Capture the cell that displays the provided text and extract its (x, y) central coordinate. 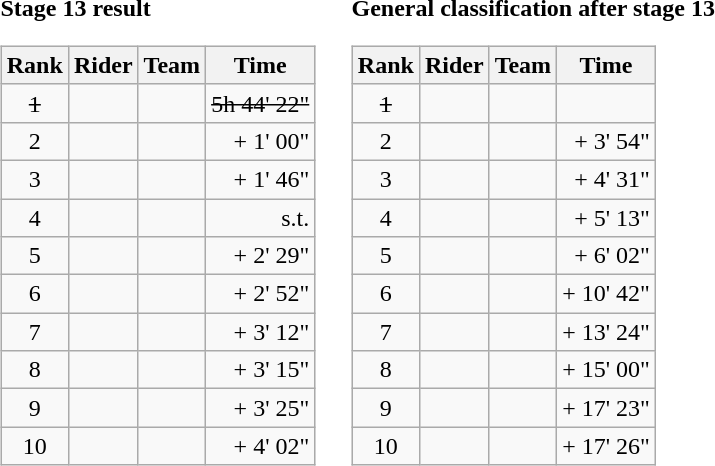
+ 3' 12" (260, 332)
+ 15' 00" (606, 370)
+ 10' 42" (606, 294)
+ 17' 23" (606, 408)
s.t. (260, 217)
+ 6' 02" (606, 256)
+ 3' 25" (260, 408)
+ 5' 13" (606, 217)
+ 4' 02" (260, 446)
5h 44' 22" (260, 103)
+ 2' 52" (260, 294)
+ 2' 29" (260, 256)
+ 3' 15" (260, 370)
+ 3' 54" (606, 141)
+ 17' 26" (606, 446)
+ 13' 24" (606, 332)
+ 1' 46" (260, 179)
+ 1' 00" (260, 141)
+ 4' 31" (606, 179)
